Extract the [X, Y] coordinate from the center of the cell holding the provided text.  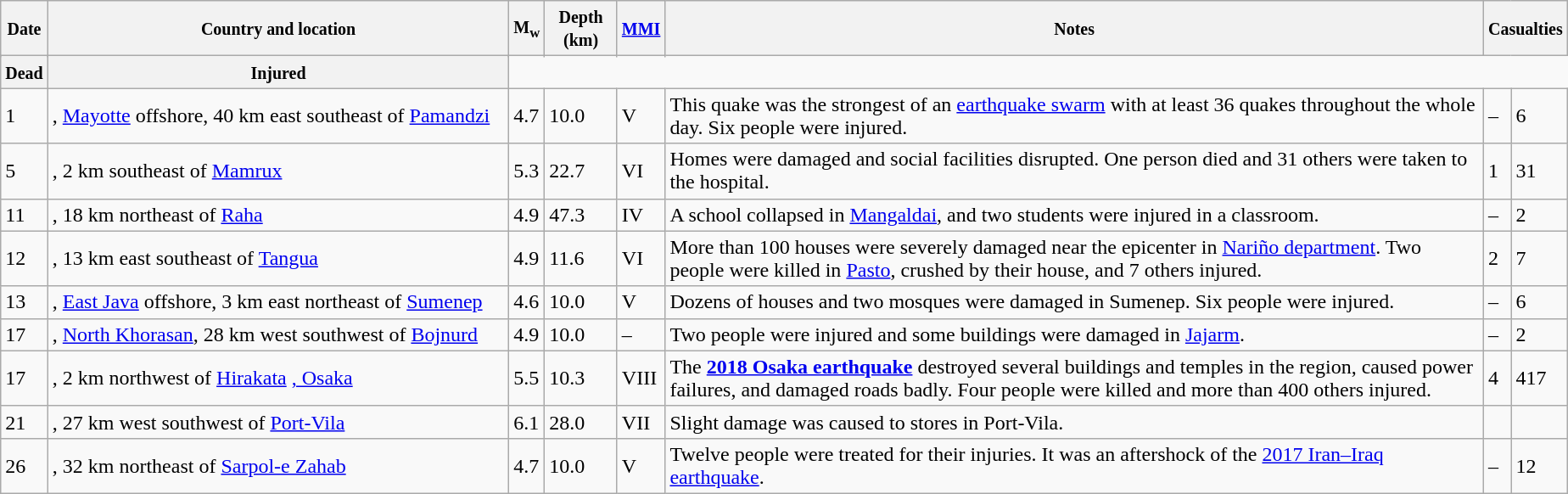
, East Java offshore, 3 km east northeast of Sumenep [278, 302]
VII [641, 422]
, 32 km northeast of Sarpol-e Zahab [278, 465]
Depth (km) [581, 29]
, 18 km northeast of Raha [278, 215]
13 [25, 302]
A school collapsed in Mangaldai, and two students were injured in a classroom. [1074, 215]
4.6 [527, 302]
26 [25, 465]
Slight damage was caused to stores in Port-Vila. [1074, 422]
417 [1539, 379]
, Mayotte offshore, 40 km east southeast of Pamandzi [278, 115]
Homes were damaged and social facilities disrupted. One person died and 31 others were taken to the hospital. [1074, 171]
Dozens of houses and two mosques were damaged in Sumenep. Six people were injured. [1074, 302]
, 2 km northwest of Hirakata , Osaka [278, 379]
21 [25, 422]
7 [1539, 258]
MMI [641, 29]
11 [25, 215]
5.5 [527, 379]
28.0 [581, 422]
, 13 km east southeast of Tangua [278, 258]
Injured [278, 72]
Country and location [278, 29]
Twelve people were treated for their injuries. It was an aftershock of the 2017 Iran–Iraq earthquake. [1074, 465]
VIII [641, 379]
31 [1539, 171]
Notes [1074, 29]
Dead [25, 72]
IV [641, 215]
6.1 [527, 422]
10.3 [581, 379]
, 2 km southeast of Mamrux [278, 171]
5.3 [527, 171]
Mw [527, 29]
5 [25, 171]
4 [1497, 379]
47.3 [581, 215]
11.6 [581, 258]
Casualties [1526, 29]
, 27 km west southwest of Port-Vila [278, 422]
Date [25, 29]
This quake was the strongest of an earthquake swarm with at least 36 quakes throughout the whole day. Six people were injured. [1074, 115]
22.7 [581, 171]
Two people were injured and some buildings were damaged in Jajarm. [1074, 334]
, North Khorasan, 28 km west southwest of Bojnurd [278, 334]
